Capture the cell that displays the provided text and extract its [x, y] central coordinate. 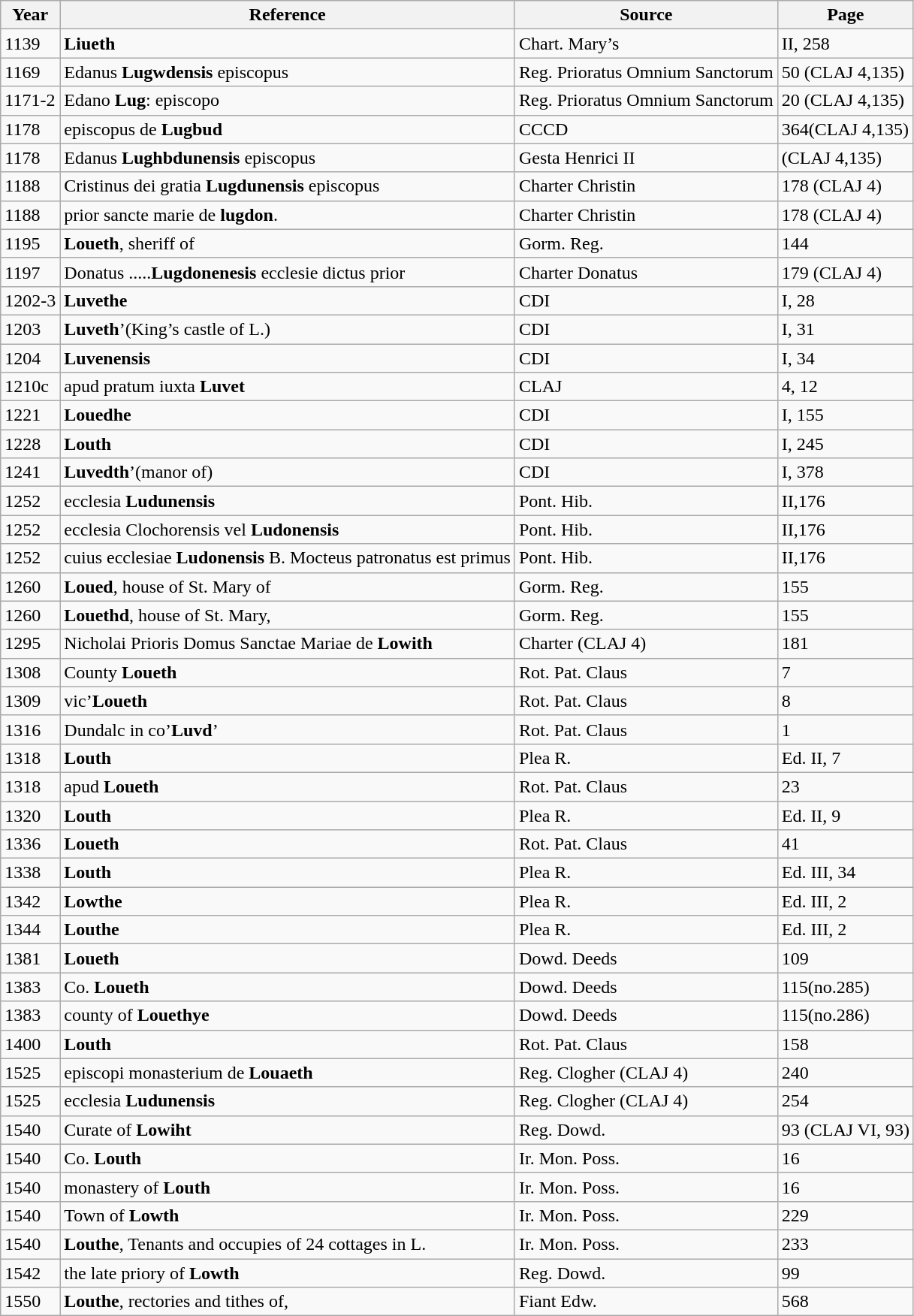
I, 155 [846, 415]
I, 31 [846, 329]
Loued, house of St. Mary of [288, 587]
apud pratum iuxta Luvet [288, 387]
1139 [30, 44]
41 [846, 844]
50 (CLAJ 4,135) [846, 72]
1316 [30, 729]
the late priory of Lowth [288, 1273]
Edano Lug: episcopo [288, 101]
Ed. III, 34 [846, 873]
1221 [30, 415]
Loueth, sheriff of [288, 243]
1320 [30, 815]
1308 [30, 672]
1203 [30, 329]
Louthe [288, 930]
Charter (CLAJ 4) [646, 644]
Gesta Henrici II [646, 158]
I, 34 [846, 358]
233 [846, 1244]
1202-3 [30, 300]
4, 12 [846, 387]
CLAJ [646, 387]
1204 [30, 358]
Charter Donatus [646, 272]
Edanus Lughbdunensis episcopus [288, 158]
CCCD [646, 129]
115(no.286) [846, 1016]
Luvenensis [288, 358]
I, 245 [846, 444]
1344 [30, 930]
episcopus de Lugbud [288, 129]
Source [646, 15]
Luveth’(King’s castle of L.) [288, 329]
23 [846, 786]
Page [846, 15]
229 [846, 1215]
prior sancte marie de lugdon. [288, 215]
Lowthe [288, 901]
Cristinus dei gratia Lugdunensis episcopus [288, 186]
1 [846, 729]
1210c [30, 387]
ecclesia Clochorensis vel Ludonensis [288, 530]
1381 [30, 958]
Louethd, house of St. Mary, [288, 615]
Louedhe [288, 415]
vic’Loueth [288, 701]
1295 [30, 644]
Dundalc in co’Luvd’ [288, 729]
1169 [30, 72]
1400 [30, 1044]
93 (CLAJ VI, 93) [846, 1130]
Year [30, 15]
Louthe, rectories and tithes of, [288, 1302]
II, 258 [846, 44]
cuius ecclesiae Ludonensis B. Mocteus patronatus est primus [288, 558]
179 (CLAJ 4) [846, 272]
Luvethe [288, 300]
Liueth [288, 44]
1550 [30, 1302]
Ed. II, 7 [846, 758]
99 [846, 1273]
Luvedth’(manor of) [288, 472]
Louthe, Tenants and occupies of 24 cottages in L. [288, 1244]
Co. Louth [288, 1158]
Nicholai Prioris Domus Sanctae Mariae de Lowith [288, 644]
Edanus Lugwdensis episcopus [288, 72]
Curate of Lowiht [288, 1130]
apud Loueth [288, 786]
568 [846, 1302]
158 [846, 1044]
1309 [30, 701]
1342 [30, 901]
364(CLAJ 4,135) [846, 129]
1195 [30, 243]
7 [846, 672]
1228 [30, 444]
1197 [30, 272]
monastery of Louth [288, 1187]
254 [846, 1101]
144 [846, 243]
115(no.285) [846, 987]
20 (CLAJ 4,135) [846, 101]
Co. Loueth [288, 987]
1336 [30, 844]
109 [846, 958]
Fiant Edw. [646, 1302]
county of Louethye [288, 1016]
Reference [288, 15]
I, 378 [846, 472]
8 [846, 701]
1241 [30, 472]
Chart. Mary’s [646, 44]
1338 [30, 873]
I, 28 [846, 300]
1171-2 [30, 101]
Town of Lowth [288, 1215]
Ed. II, 9 [846, 815]
181 [846, 644]
County Loueth [288, 672]
(CLAJ 4,135) [846, 158]
episcopi monasterium de Louaeth [288, 1073]
1542 [30, 1273]
240 [846, 1073]
Donatus .....Lugdonenesis ecclesie dictus prior [288, 272]
